Search for the cell housing the specified text and yield its (x, y) center coordinate. 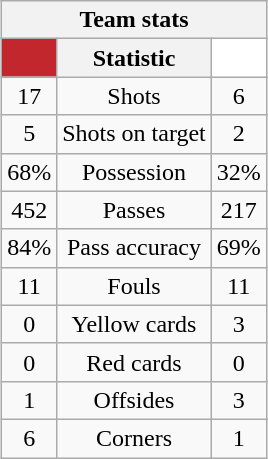
2 (238, 134)
Fouls (134, 286)
217 (238, 210)
Team stats (134, 20)
Corners (134, 438)
Shots on target (134, 134)
Possession (134, 172)
Red cards (134, 362)
Offsides (134, 400)
32% (238, 172)
69% (238, 248)
452 (30, 210)
84% (30, 248)
Passes (134, 210)
Pass accuracy (134, 248)
5 (30, 134)
Statistic (134, 58)
17 (30, 96)
Shots (134, 96)
Yellow cards (134, 324)
68% (30, 172)
